Provide the [X, Y] coordinate of the cell's center where the given text is located.  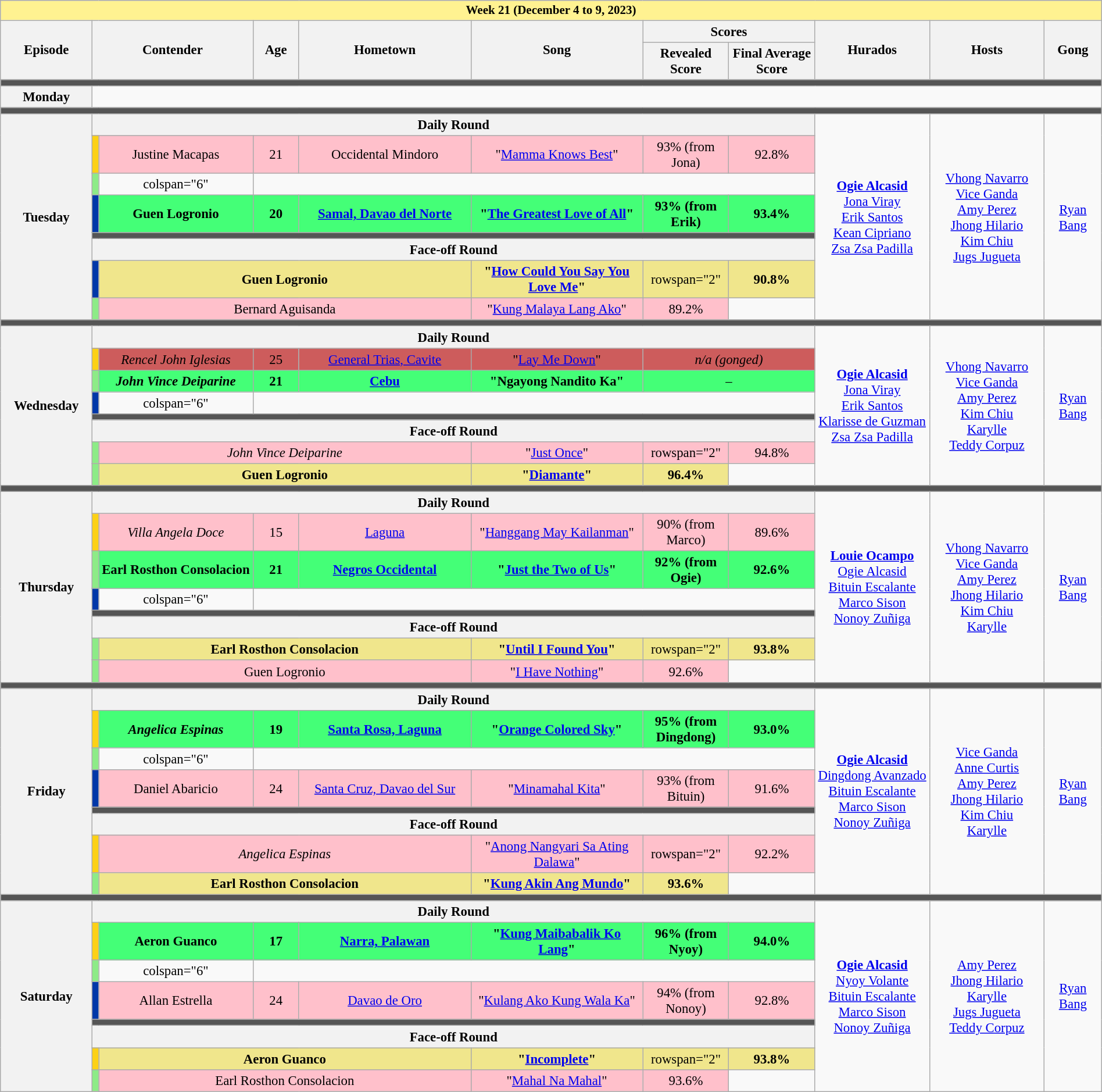
89.6% [772, 533]
Thursday [46, 587]
Gong [1073, 50]
Samal, Davao del Norte [385, 214]
"Kung Maibabalik Ko Lang" [557, 942]
"I Have Nothing" [557, 672]
93% (from Erik) [686, 214]
Ogie AlcasidJona VirayErik SantosKean CiprianoZsa Zsa Padilla [872, 217]
90% (from Marco) [686, 533]
96.4% [686, 474]
"Just the Two of Us" [557, 570]
"How Could You Say You Love Me" [557, 279]
91.6% [772, 788]
Rencel John Iglesias [176, 359]
92.2% [772, 854]
n/a (gonged) [729, 359]
15 [275, 533]
– [729, 381]
Santa Cruz, Davao del Sur [385, 788]
"The Greatest Love of All" [557, 214]
Ogie AlcasidNyoy VolanteBituin EscalanteMarco SisonNonoy Zuñiga [872, 996]
19 [275, 729]
"Until I Found You" [557, 650]
Contender [173, 50]
94.0% [772, 942]
"Incomplete" [557, 1059]
Ogie AlcasidDingdong AvanzadoBituin EscalanteMarco SisonNonoy Zuñiga [872, 792]
Amy PerezJhong HilarioKarylleJugs JuguetaTeddy Corpuz [987, 996]
Wednesday [46, 406]
96% (from Nyoy) [686, 942]
93.4% [772, 214]
"Hanggang May Kailanman" [557, 533]
Hurados [872, 50]
"Kung Akin Ang Mundo" [557, 884]
"Lay Me Down" [557, 359]
92% (from Ogie) [686, 570]
Villa Angela Doce [176, 533]
"Mamma Knows Best" [557, 155]
94% (from Nonoy) [686, 1001]
Bernard Aguisanda [285, 309]
"Kulang Ako Kung Wala Ka" [557, 1001]
"Mahal Na Mahal" [557, 1080]
"Diamante" [557, 474]
"Ngayong Nandito Ka" [557, 381]
Ogie AlcasidJona VirayErik SantosKlarisse de GuzmanZsa Zsa Padilla [872, 406]
Negros Occidental [385, 570]
Vhong NavarroVice GandaAmy PerezKim ChiuKarylleTeddy Corpuz [987, 406]
Hometown [385, 50]
Justine Macapas [176, 155]
90.8% [772, 279]
"Minamahal Kita" [557, 788]
Scores [729, 31]
Davao de Oro [385, 1001]
Louie OcampoOgie AlcasidBituin EscalanteMarco SisonNonoy Zuñiga [872, 587]
Vice GandaAnne CurtisAmy PerezJhong HilarioKim ChiuKarylle [987, 792]
95% (from Dingdong) [686, 729]
Revealed Score [686, 60]
Week 21 (December 4 to 9, 2023) [551, 10]
93% (from Jona) [686, 155]
20 [275, 214]
Song [557, 50]
Age [275, 50]
Monday [46, 97]
"Orange Colored Sky" [557, 729]
Vhong NavarroVice GandaAmy PerezJhong HilarioKim ChiuJugs Jugueta [987, 217]
Cebu [385, 381]
93.0% [772, 729]
25 [275, 359]
"Kung Malaya Lang Ako" [557, 309]
Allan Estrella [176, 1001]
Laguna [385, 533]
Friday [46, 792]
Santa Rosa, Laguna [385, 729]
93% (from Bituin) [686, 788]
89.2% [686, 309]
Episode [46, 50]
"Just Once" [557, 453]
Vhong NavarroVice GandaAmy PerezJhong HilarioKim ChiuKarylle [987, 587]
17 [275, 942]
Occidental Mindoro [385, 155]
General Trias, Cavite [385, 359]
Tuesday [46, 217]
"Anong Nangyari Sa Ating Dalawa" [557, 854]
Daniel Abaricio [176, 788]
94.8% [772, 453]
Saturday [46, 996]
Narra, Palawan [385, 942]
Final Average Score [772, 60]
Hosts [987, 50]
